Search for the cell housing the specified text and yield its (X, Y) center coordinate. 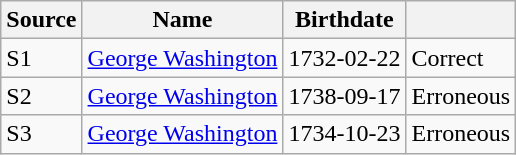
1738-09-17 (344, 96)
S2 (42, 96)
S1 (42, 58)
Correct (461, 58)
Source (42, 20)
S3 (42, 134)
1732-02-22 (344, 58)
Name (182, 20)
1734-10-23 (344, 134)
Birthdate (344, 20)
